Return the (X, Y) coordinate for the center point of the cell that contains the specified text.  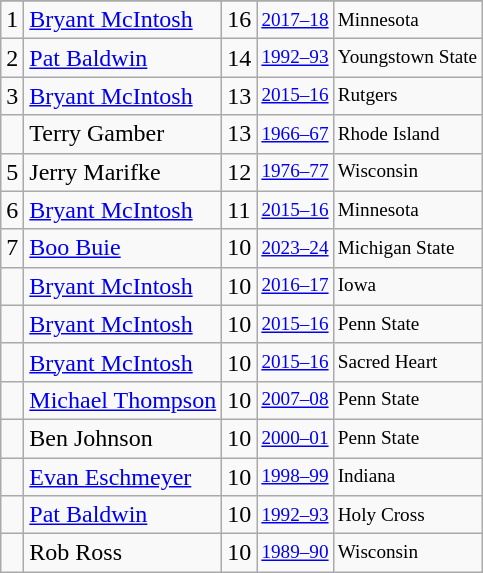
Iowa (408, 286)
Boo Buie (123, 248)
7 (12, 248)
2016–17 (295, 286)
5 (12, 172)
Rob Ross (123, 553)
2000–01 (295, 438)
2 (12, 58)
3 (12, 96)
Michael Thompson (123, 400)
Ben Johnson (123, 438)
1966–67 (295, 134)
14 (240, 58)
1976–77 (295, 172)
Indiana (408, 477)
2017–18 (295, 20)
12 (240, 172)
1998–99 (295, 477)
Rutgers (408, 96)
6 (12, 210)
Holy Cross (408, 515)
Evan Eschmeyer (123, 477)
Jerry Marifke (123, 172)
2023–24 (295, 248)
Rhode Island (408, 134)
1 (12, 20)
16 (240, 20)
1989–90 (295, 553)
Terry Gamber (123, 134)
Youngstown State (408, 58)
2007–08 (295, 400)
Sacred Heart (408, 362)
Michigan State (408, 248)
11 (240, 210)
